From the cell containing the given text, extract its center point as [X, Y] coordinate. 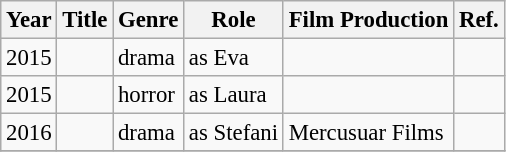
as Stefani [234, 133]
as Laura [234, 95]
Title [85, 20]
as Eva [234, 58]
Year [29, 20]
2016 [29, 133]
horror [148, 95]
Ref. [479, 20]
Mercusuar Films [368, 133]
Role [234, 20]
Genre [148, 20]
Film Production [368, 20]
